From the cell containing the given text, extract its center point as [X, Y] coordinate. 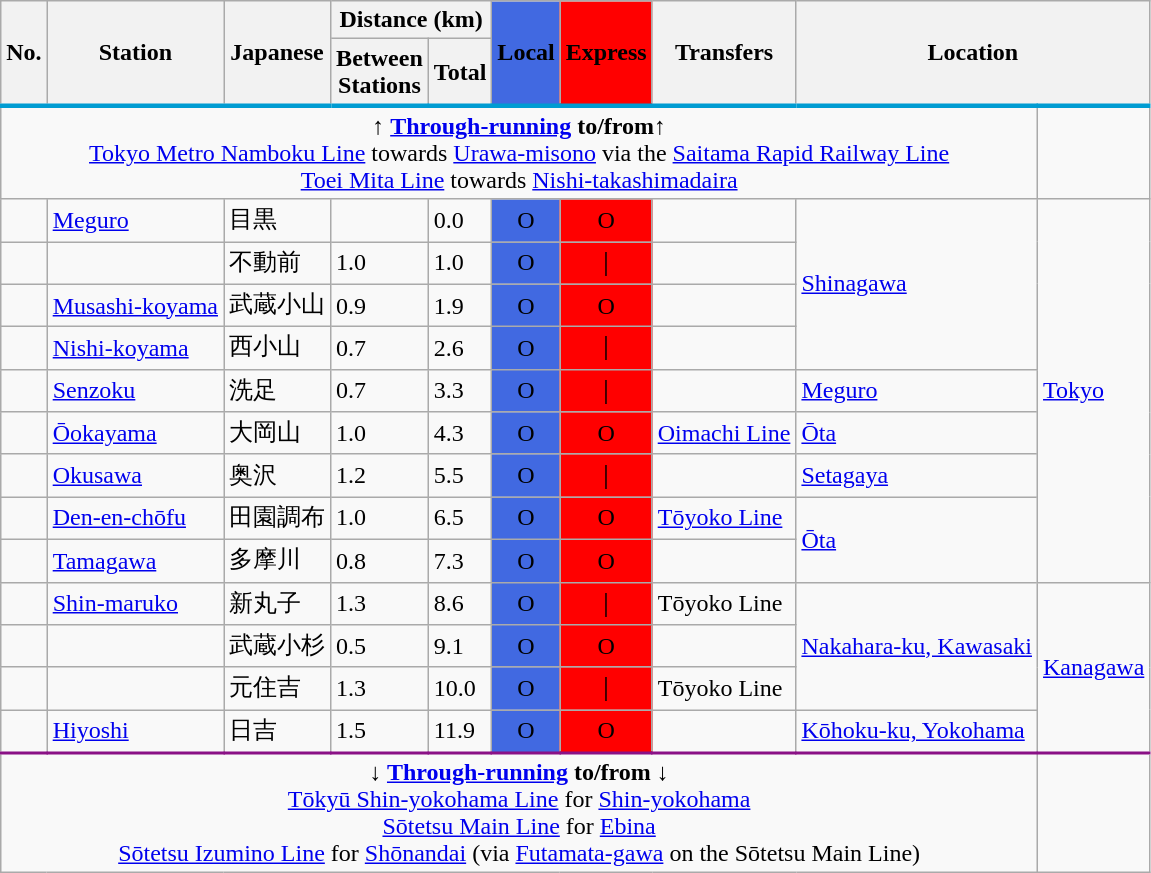
日吉 [278, 732]
Den-en-chōfu [135, 518]
10.0 [460, 688]
Express [606, 54]
目黒 [278, 220]
8.6 [460, 604]
Japanese [278, 54]
1.9 [460, 306]
Ōokayama [135, 434]
Kanagawa [1094, 668]
武蔵小山 [278, 306]
Senzoku [135, 390]
武蔵小杉 [278, 646]
0.0 [460, 220]
Distance (km) [412, 20]
Shinagawa [917, 284]
Setagaya [917, 476]
Nakahara-ku, Kawasaki [917, 646]
BetweenStations [380, 72]
11.9 [460, 732]
0.8 [380, 560]
元住吉 [278, 688]
奥沢 [278, 476]
Total [460, 72]
Station [135, 54]
田園調布 [278, 518]
Tamagawa [135, 560]
不動前 [278, 264]
多摩川 [278, 560]
Transfers [724, 54]
Local [526, 54]
Oimachi Line [724, 434]
2.6 [460, 348]
洗足 [278, 390]
0.5 [380, 646]
3.3 [460, 390]
大岡山 [278, 434]
新丸子 [278, 604]
Location [973, 54]
6.5 [460, 518]
5.5 [460, 476]
Shin-maruko [135, 604]
Kōhoku-ku, Yokohama [917, 732]
Nishi-koyama [135, 348]
0.9 [380, 306]
Tokyo [1094, 390]
西小山 [278, 348]
4.3 [460, 434]
9.1 [460, 646]
1.2 [380, 476]
Musashi-koyama [135, 306]
No. [24, 54]
Okusawa [135, 476]
↑ Through-running to/from↑Tokyo Metro Namboku Line towards Urawa-misono via the Saitama Rapid Railway LineToei Mita Line towards Nishi-takashimadaira [520, 152]
Hiyoshi [135, 732]
7.3 [460, 560]
1.5 [380, 732]
